Pinpoint the cell where the given text exists, returning its [x, y] midpoint coordinate. 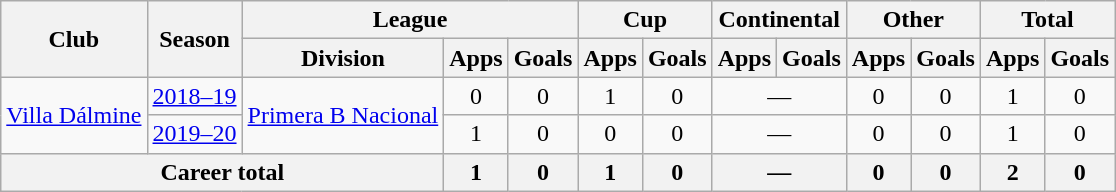
Season [194, 39]
2018–19 [194, 96]
Career total [222, 172]
2019–20 [194, 134]
Other [913, 20]
League [410, 20]
Primera B Nacional [343, 115]
2 [1012, 172]
Total [1047, 20]
Division [343, 58]
Continental [779, 20]
Villa Dálmine [74, 115]
Club [74, 39]
Cup [645, 20]
